Return the (x, y) coordinate for the center point of the cell that contains the specified text.  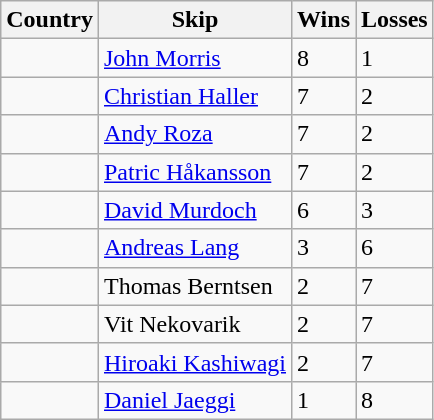
Daniel Jaeggi (194, 400)
Andreas Lang (194, 248)
Andy Roza (194, 134)
Skip (194, 20)
Patric Håkansson (194, 172)
Christian Haller (194, 96)
John Morris (194, 58)
Country (50, 20)
Thomas Berntsen (194, 286)
Hiroaki Kashiwagi (194, 362)
Wins (324, 20)
Losses (395, 20)
Vit Nekovarik (194, 324)
David Murdoch (194, 210)
